Capture the cell that displays the provided text and extract its [X, Y] central coordinate. 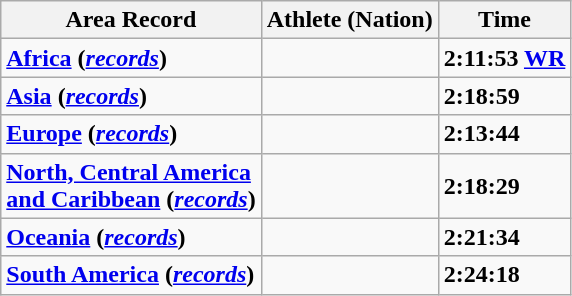
Area Record [131, 20]
South America (records) [131, 275]
Oceania (records) [131, 237]
Asia (records) [131, 96]
2:18:59 [504, 96]
Africa (records) [131, 58]
Athlete (Nation) [350, 20]
2:11:53 WR [504, 58]
2:24:18 [504, 275]
Europe (records) [131, 134]
2:18:29 [504, 186]
2:21:34 [504, 237]
North, Central Americaand Caribbean (records) [131, 186]
2:13:44 [504, 134]
Time [504, 20]
